Scan for the cell matching the given text and deliver its [x, y] coordinate at center. 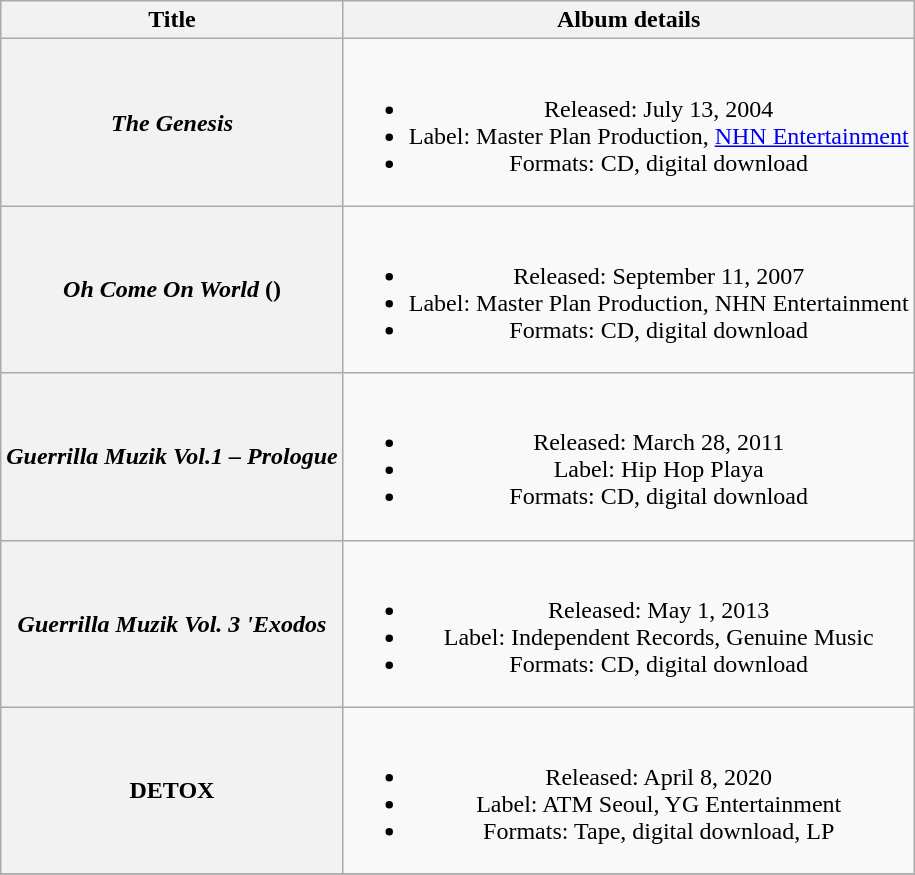
Album details [628, 20]
Released: April 8, 2020Label: ATM Seoul, YG EntertainmentFormats: Tape, digital download, LP [628, 790]
Released: March 28, 2011Label: Hip Hop PlayaFormats: CD, digital download [628, 456]
Released: September 11, 2007Label: Master Plan Production, NHN EntertainmentFormats: CD, digital download [628, 290]
Title [172, 20]
Guerrilla Muzik Vol.1 – Prologue [172, 456]
The Genesis [172, 122]
Oh Come On World () [172, 290]
Guerrilla Muzik Vol. 3 'Exodos [172, 624]
Released: May 1, 2013Label: Independent Records, Genuine MusicFormats: CD, digital download [628, 624]
Released: July 13, 2004Label: Master Plan Production, NHN EntertainmentFormats: CD, digital download [628, 122]
DETOX [172, 790]
